Return (x, y) of the center of cell containing provided text 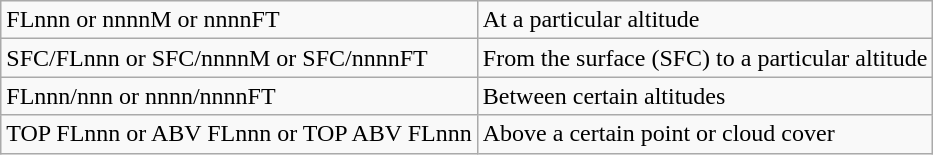
Between certain altitudes (705, 96)
SFC/FLnnn or SFC/nnnnM or SFC/nnnnFT (240, 58)
Above a certain point or cloud cover (705, 134)
FLnnn/nnn or nnnn/nnnnFT (240, 96)
FLnnn or nnnnM or nnnnFT (240, 20)
From the surface (SFC) to a particular altitude (705, 58)
TOP FLnnn or ABV FLnnn or TOP ABV FLnnn (240, 134)
At a particular altitude (705, 20)
